Search for the cell housing the specified text and yield its (x, y) center coordinate. 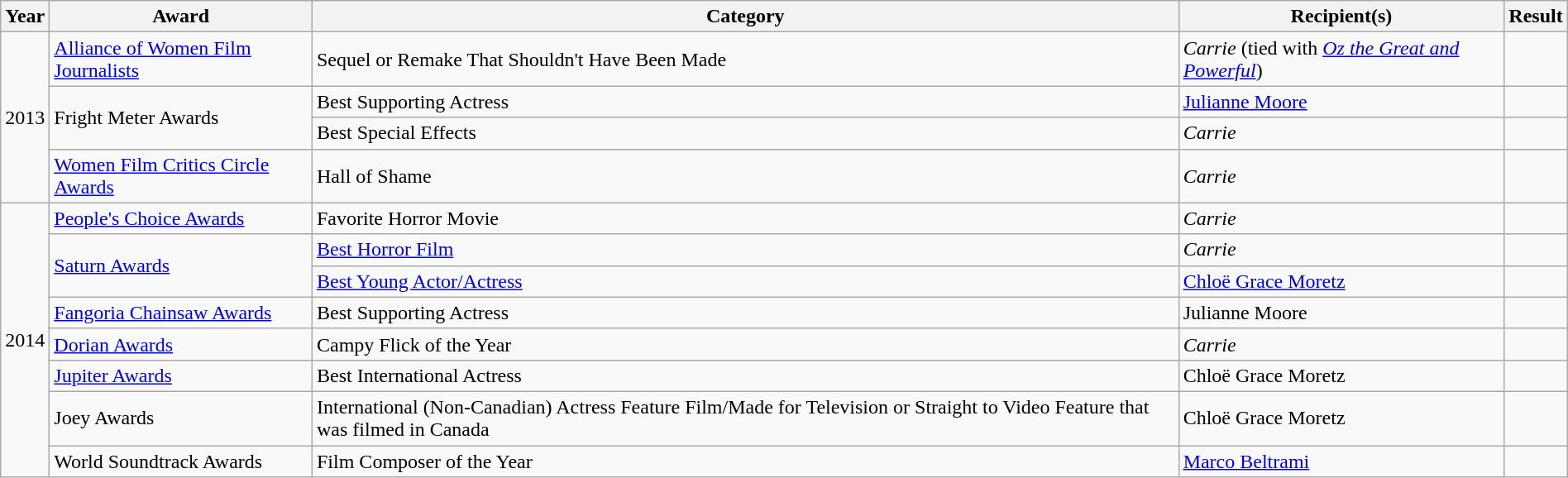
Carrie (tied with Oz the Great and Powerful) (1341, 60)
Joey Awards (181, 418)
Women Film Critics Circle Awards (181, 175)
Award (181, 17)
Fright Meter Awards (181, 117)
Category (745, 17)
International (Non-Canadian) Actress Feature Film/Made for Television or Straight to Video Feature that was filmed in Canada (745, 418)
Fangoria Chainsaw Awards (181, 313)
Favorite Horror Movie (745, 218)
Best Horror Film (745, 250)
Result (1536, 17)
Sequel or Remake That Shouldn't Have Been Made (745, 60)
Film Composer of the Year (745, 461)
Dorian Awards (181, 344)
Campy Flick of the Year (745, 344)
Year (25, 17)
Alliance of Women Film Journalists (181, 60)
Saturn Awards (181, 265)
2013 (25, 117)
Jupiter Awards (181, 375)
People's Choice Awards (181, 218)
World Soundtrack Awards (181, 461)
Recipient(s) (1341, 17)
Hall of Shame (745, 175)
Marco Beltrami (1341, 461)
Best Young Actor/Actress (745, 281)
Best International Actress (745, 375)
Best Special Effects (745, 133)
2014 (25, 340)
